Detect which cell encompasses the target text, then output its (X, Y) center coordinate. 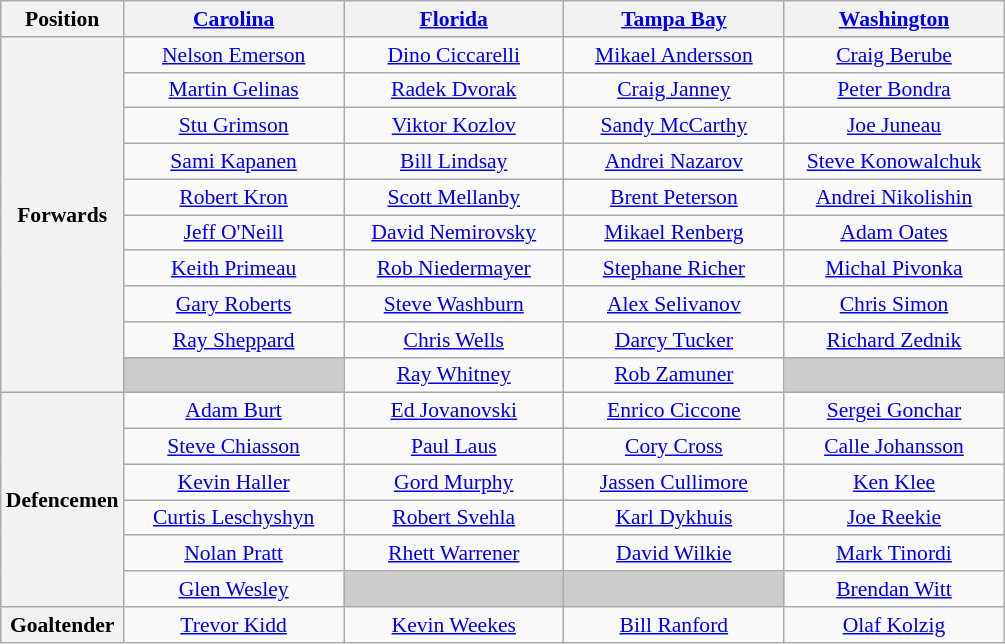
Michal Pivonka (894, 269)
Viktor Kozlov (454, 126)
Darcy Tucker (674, 340)
Jeff O'Neill (234, 233)
Chris Wells (454, 340)
Alex Selivanov (674, 304)
Carolina (234, 19)
Martin Gelinas (234, 90)
Curtis Leschyshyn (234, 518)
Rhett Warrener (454, 554)
Ed Jovanovski (454, 411)
Dino Ciccarelli (454, 55)
Peter Bondra (894, 90)
Ken Klee (894, 482)
Defencemen (62, 500)
Nelson Emerson (234, 55)
Joe Juneau (894, 126)
Craig Janney (674, 90)
Cory Cross (674, 447)
Glen Wesley (234, 589)
Rob Niedermayer (454, 269)
Karl Dykhuis (674, 518)
Brent Peterson (674, 197)
Paul Laus (454, 447)
Scott Mellanby (454, 197)
Enrico Ciccone (674, 411)
Stephane Richer (674, 269)
Mikael Renberg (674, 233)
Position (62, 19)
Keith Primeau (234, 269)
Joe Reekie (894, 518)
Trevor Kidd (234, 625)
Robert Svehla (454, 518)
Kevin Haller (234, 482)
Andrei Nazarov (674, 162)
Andrei Nikolishin (894, 197)
Bill Ranford (674, 625)
Ray Sheppard (234, 340)
Mikael Andersson (674, 55)
Jassen Cullimore (674, 482)
Sandy McCarthy (674, 126)
Stu Grimson (234, 126)
Gord Murphy (454, 482)
Craig Berube (894, 55)
Forwards (62, 215)
Robert Kron (234, 197)
Steve Washburn (454, 304)
Nolan Pratt (234, 554)
Tampa Bay (674, 19)
Brendan Witt (894, 589)
Sergei Gonchar (894, 411)
Bill Lindsay (454, 162)
Goaltender (62, 625)
Gary Roberts (234, 304)
Calle Johansson (894, 447)
Radek Dvorak (454, 90)
Rob Zamuner (674, 375)
Steve Konowalchuk (894, 162)
Richard Zednik (894, 340)
Adam Oates (894, 233)
Steve Chiasson (234, 447)
David Nemirovsky (454, 233)
Washington (894, 19)
David Wilkie (674, 554)
Sami Kapanen (234, 162)
Kevin Weekes (454, 625)
Adam Burt (234, 411)
Olaf Kolzig (894, 625)
Ray Whitney (454, 375)
Chris Simon (894, 304)
Florida (454, 19)
Mark Tinordi (894, 554)
